Search for the cell housing the specified text and yield its (x, y) center coordinate. 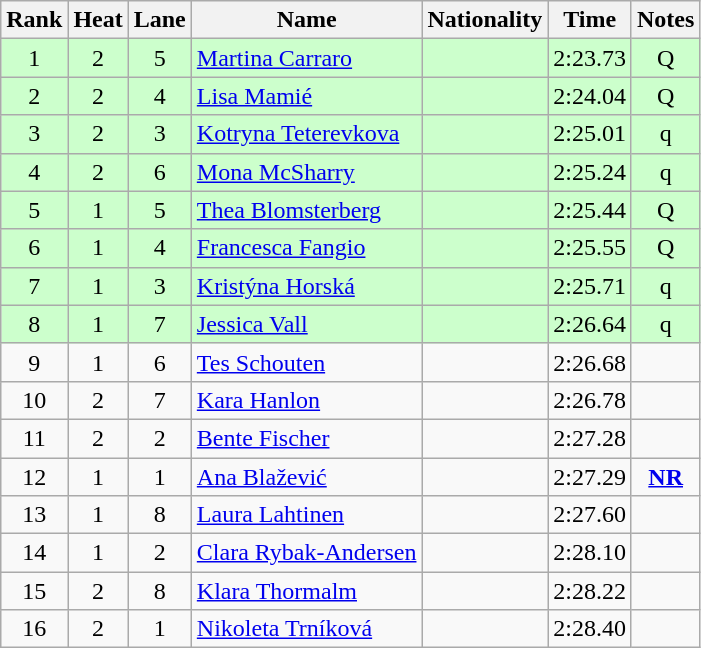
2:26.68 (590, 362)
2:26.64 (590, 324)
2:28.10 (590, 553)
Heat (98, 20)
2:25.24 (590, 172)
Name (306, 20)
2:28.22 (590, 591)
11 (34, 438)
14 (34, 553)
Time (590, 20)
2:24.04 (590, 96)
10 (34, 400)
2:28.40 (590, 629)
2:25.01 (590, 134)
Mona McSharry (306, 172)
Kotryna Teterevkova (306, 134)
2:27.60 (590, 515)
Clara Rybak-Andersen (306, 553)
Nikoleta Trníková (306, 629)
2:26.78 (590, 400)
Notes (665, 20)
Rank (34, 20)
Kara Hanlon (306, 400)
2:25.71 (590, 286)
15 (34, 591)
NR (665, 477)
2:23.73 (590, 58)
Klara Thormalm (306, 591)
Laura Lahtinen (306, 515)
Lane (160, 20)
2:25.44 (590, 210)
Kristýna Horská (306, 286)
Martina Carraro (306, 58)
13 (34, 515)
9 (34, 362)
Lisa Mamié (306, 96)
Bente Fischer (306, 438)
Nationality (485, 20)
Francesca Fangio (306, 248)
16 (34, 629)
Jessica Vall (306, 324)
2:27.28 (590, 438)
2:25.55 (590, 248)
12 (34, 477)
Ana Blažević (306, 477)
Tes Schouten (306, 362)
Thea Blomsterberg (306, 210)
2:27.29 (590, 477)
